Find where the given text appears and provide that cell's center as (x, y) coordinate. 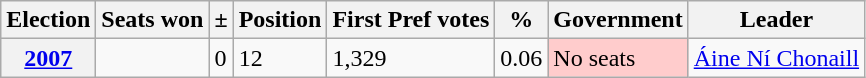
% (522, 20)
First Pref votes (411, 20)
1,329 (411, 58)
No seats (618, 58)
Seats won (152, 20)
Áine Ní Chonaill (776, 58)
Leader (776, 20)
0 (221, 58)
Position (280, 20)
0.06 (522, 58)
± (221, 20)
Election (48, 20)
Government (618, 20)
2007 (48, 58)
12 (280, 58)
